Capture the cell that displays the provided text and extract its [x, y] central coordinate. 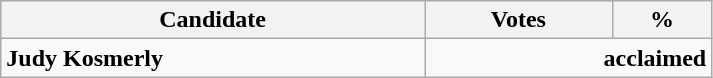
% [662, 20]
Votes [518, 20]
Candidate [213, 20]
Judy Kosmerly [213, 58]
acclaimed [568, 58]
